Return the [x, y] coordinate for the center point of the cell that contains the specified text.  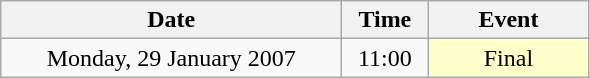
Time [385, 20]
Event [508, 20]
11:00 [385, 58]
Date [172, 20]
Final [508, 58]
Monday, 29 January 2007 [172, 58]
